For the text-containing cell, return its midpoint in [X, Y] coordinate format. 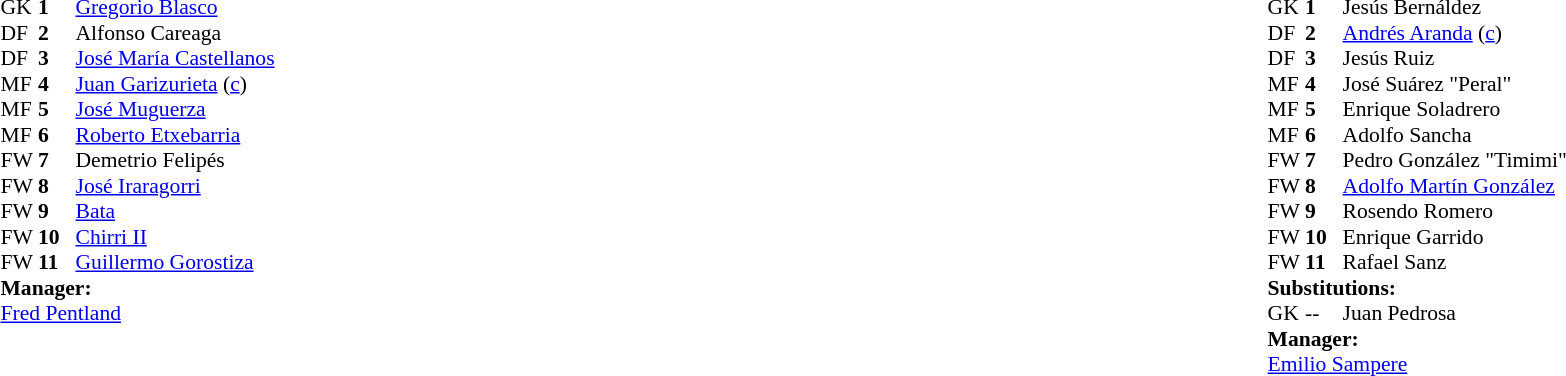
José Iraragorri [176, 186]
Guillermo Gorostiza [176, 263]
Fred Pentland [137, 313]
Bata [176, 211]
-- [1324, 313]
Roberto Etxebarria [176, 135]
Chirri II [176, 237]
José María Castellanos [176, 59]
Juan Garizurieta (c) [176, 84]
José Muguerza [176, 109]
Alfonso Careaga [176, 33]
Demetrio Felipés [176, 161]
GK [1287, 313]
Manager: [137, 288]
